Output the (X, Y) coordinate of the center of the cell containing the given text.  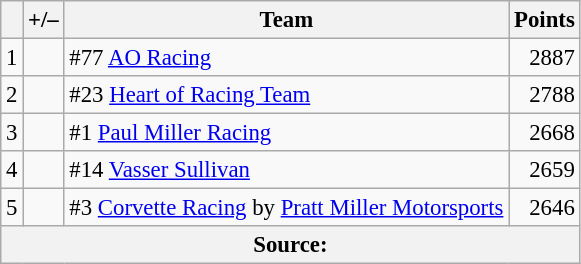
2659 (544, 170)
1 (12, 58)
#3 Corvette Racing by Pratt Miller Motorsports (286, 208)
2646 (544, 208)
5 (12, 208)
#1 Paul Miller Racing (286, 133)
2887 (544, 58)
Team (286, 20)
2668 (544, 133)
3 (12, 133)
4 (12, 170)
+/– (44, 20)
2788 (544, 95)
#14 Vasser Sullivan (286, 170)
#77 AO Racing (286, 58)
Points (544, 20)
2 (12, 95)
#23 Heart of Racing Team (286, 95)
Source: (290, 245)
